Scan for the cell matching the given text and deliver its (X, Y) coordinate at center. 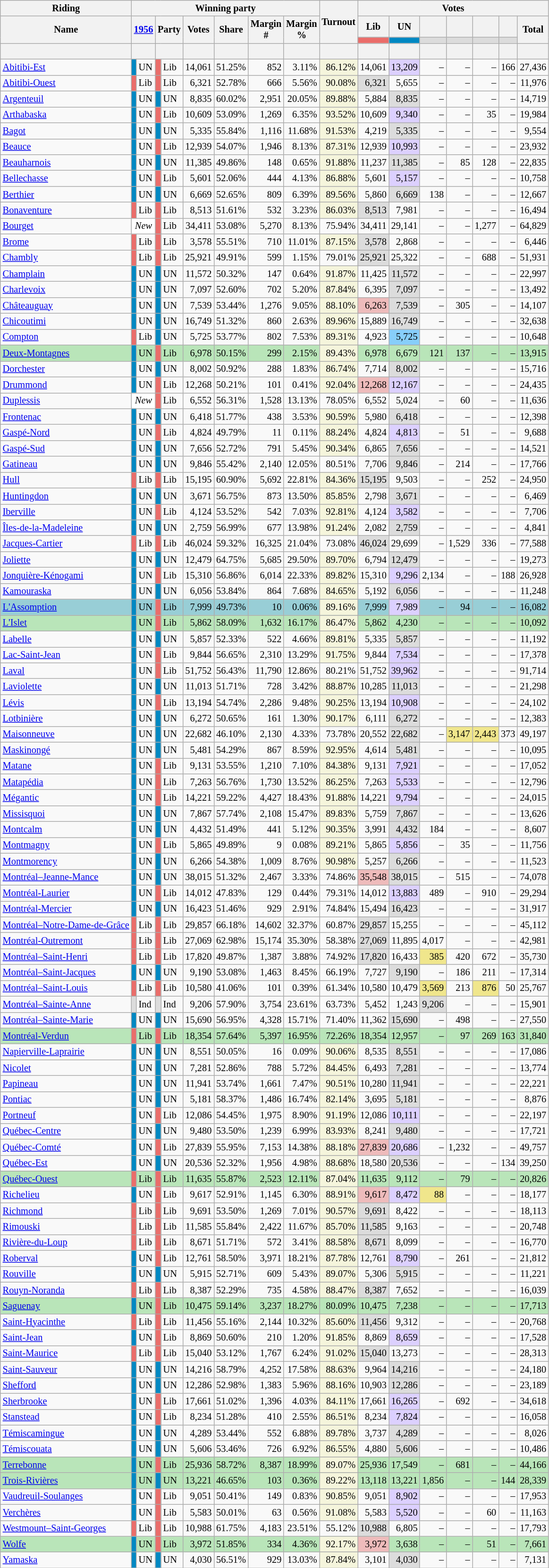
L'Assomption (66, 607)
60.02% (231, 99)
Roberval (66, 1258)
1.15% (301, 258)
51.28% (231, 1417)
1,463 (266, 973)
88.24% (339, 432)
6.24% (301, 1353)
7,989 (405, 607)
55.51% (231, 242)
11,248 (533, 591)
Joliette (66, 560)
16 (266, 1052)
54.45% (231, 1115)
7,652 (405, 1290)
6.88% (301, 1433)
11,237 (373, 162)
9,340 (405, 115)
5.45% (301, 448)
89.88% (339, 99)
12,398 (533, 417)
1,387 (266, 956)
710 (266, 242)
10,280 (373, 1083)
Chambly (66, 258)
39,962 (405, 671)
542 (266, 512)
3,147 (459, 734)
59.14% (231, 1306)
21.04% (301, 544)
7,131 (533, 1560)
1,975 (266, 1115)
Bagot (66, 131)
0.65% (301, 162)
87.15% (339, 242)
Papineau (66, 1083)
788 (266, 1068)
Champlain (66, 274)
4,813 (405, 432)
50.65% (231, 718)
12,667 (533, 194)
138 (433, 194)
L'Islet (66, 623)
Napierville-Laprairie (66, 1052)
Bellechasse (66, 178)
16,494 (533, 210)
Montréal-Verdun (66, 1036)
27,436 (533, 67)
Montréal-Mercier (66, 909)
50.32% (231, 274)
55.12% (339, 1528)
5,452 (373, 1004)
867 (266, 750)
92.95% (339, 750)
12,957 (405, 1036)
61.75% (231, 1528)
1,210 (266, 766)
74.92% (339, 956)
92.81% (339, 512)
Margin# (266, 30)
17,766 (533, 464)
166 (508, 67)
Kamouraska (66, 591)
51.46% (231, 909)
58.09% (231, 623)
17,713 (533, 1306)
61.34% (339, 988)
84.38% (339, 766)
802 (266, 337)
55.87% (231, 1179)
56.43% (231, 671)
5,759 (373, 813)
88.91% (339, 1195)
552 (266, 1433)
Margin% (301, 30)
25,322 (405, 258)
91.87% (339, 274)
56.31% (231, 401)
50.92% (231, 369)
26,928 (533, 575)
7,238 (405, 1306)
210 (266, 1338)
27,550 (533, 1020)
97 (459, 1036)
Îles-de-la-Madeleine (66, 528)
84.65% (339, 591)
86.51% (339, 1417)
5,024 (405, 401)
13.29% (301, 655)
90.57% (339, 1211)
11,895 (405, 940)
1,232 (459, 1147)
17.58% (301, 1369)
12,383 (533, 718)
84.45% (339, 1068)
7.47% (301, 1083)
35,730 (533, 956)
5.12% (301, 830)
90.35% (339, 830)
53.09% (231, 115)
3,101 (373, 1560)
Laviolette (66, 687)
25,767 (533, 988)
Stanstead (66, 1417)
84.11% (339, 1401)
6.30% (301, 1195)
74.84% (339, 909)
7,661 (533, 1544)
305 (459, 305)
1,009 (266, 861)
14.38% (301, 1147)
79.01% (339, 258)
7.10% (301, 766)
11.01% (301, 242)
16.95% (301, 1036)
90.08% (339, 83)
0.11% (301, 432)
Rivière-du-Loup (66, 1242)
Montmagny (66, 845)
7.68% (301, 591)
89.16% (339, 607)
2,310 (266, 655)
16.74% (301, 1099)
35.30% (301, 940)
94 (459, 607)
7.53% (301, 337)
Lotbinière (66, 718)
1,145 (266, 1195)
6.35% (301, 115)
52.33% (231, 639)
5,655 (405, 83)
11,163 (533, 1512)
9,964 (373, 1369)
85.60% (339, 1322)
8,876 (533, 1099)
17,549 (405, 1465)
0.36% (301, 1481)
1.30% (301, 718)
1,632 (266, 623)
17,378 (533, 655)
Iberville (66, 512)
49.79% (231, 432)
89.21% (339, 845)
Québec-Centre (66, 1131)
1,767 (266, 1353)
186 (459, 973)
Verchères (66, 1512)
1,243 (405, 1004)
50.41% (231, 1496)
Témiscamingue (66, 1433)
0.39% (301, 988)
Terrebonne (66, 1465)
12.05% (301, 464)
52.98% (231, 1385)
599 (266, 258)
17,052 (533, 766)
Rouyn-Noranda (66, 1290)
15.47% (301, 813)
56.65% (231, 655)
Winning party (226, 8)
90.51% (339, 1083)
39,250 (533, 1163)
54.74% (231, 703)
11,523 (533, 861)
53.84% (231, 591)
14,521 (533, 448)
2.91% (301, 909)
24,102 (533, 703)
149 (266, 1496)
7.03% (301, 512)
73.08% (339, 544)
58.79% (231, 1369)
Matapédia (66, 782)
13.52% (301, 782)
88.10% (339, 305)
129 (266, 893)
5.56% (301, 83)
16,058 (533, 1417)
12.11% (301, 1179)
91.75% (339, 655)
50.21% (231, 385)
15,174 (266, 940)
6.39% (301, 194)
72.26% (339, 1036)
89.81% (339, 639)
15,901 (533, 1004)
4.13% (301, 178)
15,255 (405, 925)
9,688 (533, 432)
91.24% (339, 528)
Turnout (339, 22)
58.50% (231, 1258)
91.85% (339, 1338)
334 (266, 1544)
32.37% (301, 925)
8,026 (533, 1433)
35,548 (373, 877)
5,692 (266, 480)
Saint-Hyacinthe (66, 1322)
410 (266, 1417)
532 (266, 210)
24,180 (533, 1369)
Dorchester (66, 369)
17,721 (533, 1131)
2,140 (266, 464)
5.72% (301, 1068)
2,082 (373, 528)
93.52% (339, 115)
Total (533, 30)
4,328 (266, 1020)
3,569 (433, 988)
54.07% (231, 147)
5,884 (373, 99)
20,686 (405, 1147)
1,116 (266, 131)
89.82% (339, 575)
10,285 (373, 687)
52.86% (231, 1068)
56.86% (231, 575)
128 (486, 162)
0.44% (301, 893)
2,286 (266, 703)
29,699 (405, 544)
Berthier (66, 194)
Montréal-Outremont (66, 940)
148 (266, 162)
16,325 (266, 544)
89.83% (339, 813)
87.78% (339, 1258)
51,931 (533, 258)
49.86% (231, 162)
134 (508, 1163)
90.59% (339, 417)
66.18% (231, 925)
1,486 (266, 1099)
Québec-Comté (66, 1147)
2.55% (301, 1417)
5,157 (405, 178)
9,554 (533, 131)
90.34% (339, 448)
Québec-Ouest (66, 1179)
13,626 (533, 813)
88.16% (339, 1385)
Québec-Est (66, 1163)
Richelieu (66, 1195)
4,183 (266, 1528)
9,794 (405, 798)
Duplessis (66, 401)
11,756 (533, 845)
6,865 (373, 448)
Abitibi-Ouest (66, 83)
19,984 (533, 115)
59.32% (231, 544)
Beauce (66, 147)
873 (266, 496)
90.25% (339, 703)
Deux-Montagnes (66, 353)
Montmorency (66, 861)
147 (266, 274)
Lac-Saint-Jean (66, 655)
12,167 (405, 385)
89.31% (339, 337)
2,130 (266, 734)
4.98% (301, 1163)
Wolfe (66, 1544)
728 (266, 687)
56.76% (231, 782)
Huntingdon (66, 496)
13,209 (405, 67)
23,932 (533, 147)
Labelle (66, 639)
7,824 (405, 1417)
5,860 (373, 194)
51.25% (231, 67)
864 (266, 591)
9,112 (405, 1179)
5.20% (301, 289)
89.43% (339, 353)
5.43% (301, 1274)
79 (459, 1179)
213 (459, 988)
692 (459, 1401)
Hull (66, 480)
8.45% (301, 973)
Mégantic (66, 798)
Party (169, 30)
3,754 (266, 1004)
7,921 (405, 766)
Montréal–Sainte-Marie (66, 1020)
1.83% (301, 369)
7,714 (373, 369)
11,192 (533, 639)
51.77% (231, 417)
Frontenac (66, 417)
14,719 (533, 99)
16,265 (405, 1401)
44,166 (533, 1465)
24,950 (533, 480)
Trois-Rivières (66, 1481)
6,805 (405, 1528)
89.96% (339, 321)
1,276 (266, 305)
702 (266, 289)
16.17% (301, 623)
13,118 (373, 1481)
6,446 (533, 242)
4.58% (301, 1290)
144 (508, 1481)
14,107 (533, 305)
92.04% (339, 385)
9,503 (405, 480)
50.15% (231, 353)
59.22% (231, 798)
10,095 (533, 750)
2.63% (301, 321)
Montréal-Laurier (66, 893)
11,362 (373, 1020)
2,523 (266, 1179)
0.06% (301, 607)
60.90% (231, 480)
17,793 (533, 1528)
9,163 (405, 1226)
Montréal–Notre-Dame-de-Grâce (66, 925)
89.22% (339, 1481)
20,826 (533, 1179)
4,427 (266, 798)
0.09% (301, 1052)
51.61% (231, 210)
13.03% (301, 1560)
58.72% (231, 1465)
3.53% (301, 417)
11,790 (266, 671)
Jacques-Cartier (66, 544)
17,953 (533, 1496)
56.95% (231, 1020)
42,981 (533, 940)
5,980 (373, 417)
52.78% (231, 83)
18,580 (373, 1163)
211 (486, 973)
18.99% (301, 1465)
16,770 (533, 1242)
677 (266, 528)
49,757 (533, 1147)
Saint-Maurice (66, 1353)
522 (266, 639)
55.42% (231, 464)
6,014 (266, 575)
53.55% (231, 766)
441 (266, 830)
52.06% (231, 178)
188 (508, 575)
83.93% (339, 1131)
299 (266, 353)
13.50% (301, 496)
87.04% (339, 1179)
11 (266, 432)
Lévis (66, 703)
10,111 (405, 1115)
47.83% (231, 893)
9.48% (301, 703)
31,917 (533, 909)
Gaspé-Nord (66, 432)
809 (266, 194)
5,533 (405, 782)
3.42% (301, 687)
80.09% (339, 1306)
6,111 (373, 718)
16,082 (533, 607)
17,528 (533, 1338)
5,270 (266, 226)
8,790 (405, 1258)
3,971 (266, 1258)
8,659 (405, 1338)
10,908 (405, 703)
20,768 (533, 1322)
Laval (66, 671)
13.98% (301, 528)
3,737 (373, 1433)
57.74% (231, 813)
137 (459, 353)
49.89% (231, 845)
Vaudreuil-Soulanges (66, 1496)
876 (486, 988)
92.17% (339, 1544)
Charlevoix (66, 289)
7,981 (405, 210)
16,433 (405, 956)
9 (266, 845)
5,397 (266, 1036)
7,153 (266, 1147)
66.19% (339, 973)
75.94% (339, 226)
2.15% (301, 353)
4,841 (533, 528)
Saguenay (66, 1306)
Argenteuil (66, 99)
1,730 (266, 782)
88.18% (339, 1147)
1,661 (266, 1083)
41.06% (231, 988)
18,177 (533, 1195)
88.47% (339, 1290)
0.08% (301, 845)
Gatineau (66, 464)
3.23% (301, 210)
688 (486, 258)
88.63% (339, 1369)
9,312 (405, 1322)
11,976 (533, 83)
17,086 (533, 1052)
214 (459, 464)
23.61% (301, 1004)
89.70% (339, 560)
34,618 (533, 1401)
52.91% (231, 1195)
8.90% (301, 1115)
0.41% (301, 385)
Sherbrooke (66, 1401)
Montréal–Jeanne-Mance (66, 877)
52.71% (231, 1274)
Rouville (66, 1274)
32,638 (533, 321)
60.87% (339, 925)
9,296 (405, 575)
91.08% (339, 1512)
19,273 (533, 560)
1,396 (266, 1401)
2,134 (433, 575)
184 (433, 830)
45,112 (533, 925)
79.31% (339, 893)
Compton (66, 337)
22,197 (533, 1115)
4,230 (405, 623)
4.66% (301, 639)
77,588 (533, 544)
1,383 (266, 1385)
63.73% (339, 1004)
50.05% (231, 1052)
Jonquière-Kénogami (66, 575)
5,257 (373, 861)
Saint-Sauveur (66, 1369)
13,492 (533, 289)
336 (486, 544)
Rimouski (66, 1226)
Montréal–Saint-Henri (66, 956)
86.88% (339, 178)
57.90% (231, 1004)
288 (266, 369)
51.02% (231, 1401)
10,758 (533, 178)
10,092 (533, 623)
55.95% (231, 1147)
4,017 (433, 940)
53.74% (231, 1083)
49.87% (231, 956)
53.46% (231, 1449)
15,716 (533, 369)
Arthabaska (66, 115)
10,486 (533, 1449)
Bonaventure (66, 210)
Missisquoi (66, 813)
Matane (66, 766)
18.27% (301, 1306)
1.20% (301, 1338)
Châteauguay (66, 305)
1,528 (266, 401)
3,695 (373, 1099)
4,880 (373, 1449)
2,443 (486, 734)
22.81% (301, 480)
28,313 (533, 1353)
20,748 (533, 1226)
80.51% (339, 464)
8,241 (373, 1131)
78.05% (339, 401)
5,192 (373, 591)
Bourget (66, 226)
261 (459, 1258)
672 (486, 956)
49.73% (231, 607)
7.01% (301, 1211)
89.56% (339, 194)
Abitibi-Est (66, 67)
1,277 (486, 226)
22,835 (533, 162)
14,602 (266, 925)
46.10% (231, 734)
3,638 (405, 1544)
52.32% (231, 1163)
269 (486, 1036)
73.78% (339, 734)
29,294 (533, 893)
161 (266, 718)
3.11% (301, 67)
4.03% (301, 1401)
1,239 (266, 1131)
21,298 (533, 687)
Nicolet (66, 1068)
8,902 (405, 1496)
18,113 (533, 1211)
3.41% (301, 1242)
5,306 (373, 1274)
9.05% (301, 305)
86.25% (339, 782)
10.32% (301, 1322)
Portneuf (66, 1115)
91,714 (533, 671)
1956 (144, 30)
54.29% (231, 750)
Gaspé-Sud (66, 448)
7,534 (405, 655)
10,648 (533, 337)
444 (266, 178)
2,422 (266, 1226)
Richmond (66, 1211)
88.68% (339, 1163)
49,197 (533, 734)
88.58% (339, 1242)
18.43% (301, 798)
10,479 (405, 988)
63 (266, 1512)
17,314 (533, 973)
85 (459, 162)
23,189 (533, 1385)
88 (433, 1195)
3.88% (301, 956)
Montréal–Sainte-Anne (66, 1004)
910 (486, 893)
53.12% (231, 1353)
2,868 (405, 242)
Maskinongé (66, 750)
Saint-Jean (66, 1338)
0.83% (301, 1496)
121 (433, 353)
8.59% (301, 750)
5,520 (405, 1512)
50 (508, 988)
4,614 (373, 750)
489 (433, 893)
7,727 (373, 973)
4,252 (266, 1369)
86.55% (339, 1449)
24,015 (533, 798)
13,915 (533, 353)
6,395 (373, 289)
71.40% (339, 1020)
13,774 (533, 1068)
791 (266, 448)
681 (459, 1465)
11.67% (301, 1226)
8,422 (405, 1211)
0.64% (301, 274)
666 (266, 83)
86.47% (339, 623)
373 (508, 734)
11,221 (533, 1274)
11,636 (533, 401)
252 (486, 480)
22,997 (533, 274)
498 (459, 1020)
2,108 (266, 813)
609 (266, 1274)
Témiscouata (66, 1449)
6,794 (373, 560)
Westmount–Saint-Georges (66, 1528)
Pontiac (66, 1099)
6,469 (533, 496)
86.03% (339, 210)
Drummond (66, 385)
18.21% (301, 1258)
15,889 (373, 321)
1,946 (266, 147)
23.51% (301, 1528)
5.96% (301, 1385)
3.33% (301, 877)
90.85% (339, 1496)
10 (266, 607)
58.38% (339, 940)
58.37% (231, 1099)
Maisonneuve (66, 734)
84.36% (339, 480)
62.98% (231, 940)
Montcalm (66, 830)
89.78% (339, 1433)
8,099 (405, 1242)
2,467 (266, 877)
735 (266, 1290)
49.91% (231, 258)
8.76% (301, 861)
6,263 (373, 305)
53.52% (231, 512)
29.50% (301, 560)
29,141 (405, 226)
572 (266, 1242)
385 (433, 956)
726 (266, 1449)
515 (459, 877)
55.16% (231, 1322)
Riding (66, 8)
Chicoutimi (66, 321)
46.65% (231, 1481)
64,829 (533, 226)
85.70% (339, 1226)
6,493 (373, 1068)
12.86% (301, 671)
91.53% (339, 131)
Shefford (66, 1385)
91.19% (339, 1115)
87.31% (339, 147)
21,812 (533, 1258)
3,237 (266, 1306)
86.12% (339, 67)
82.14% (339, 1099)
13,273 (405, 1353)
80.21% (339, 671)
31,840 (533, 1036)
0.56% (301, 1512)
53.77% (231, 337)
4,219 (373, 131)
420 (459, 956)
103 (266, 1481)
64.75% (231, 560)
163 (508, 1036)
91.02% (339, 1353)
3,991 (373, 830)
51.85% (231, 1544)
13.13% (301, 401)
86.74% (339, 369)
8,535 (373, 1052)
1,856 (433, 1481)
74.86% (339, 877)
2,144 (266, 1322)
3,582 (405, 512)
852 (266, 67)
2,798 (373, 496)
6.92% (301, 1449)
11,425 (373, 274)
88.87% (339, 687)
20,552 (373, 734)
Brome (66, 242)
54.38% (231, 861)
6,679 (405, 353)
4.36% (301, 1544)
56.75% (231, 496)
438 (266, 417)
4,923 (373, 337)
Name (66, 30)
11.68% (301, 131)
24,435 (533, 385)
74,078 (533, 877)
52.65% (231, 194)
8,472 (405, 1195)
52.60% (231, 289)
15.71% (301, 1020)
1,956 (266, 1163)
5,685 (266, 560)
Montréal–Saint-Jacques (66, 973)
16,039 (533, 1290)
52.72% (231, 448)
2,951 (266, 99)
12,796 (533, 782)
22,221 (533, 1083)
56.51% (231, 1560)
90.06% (339, 1052)
Yamaska (66, 1560)
6.99% (301, 1131)
20.05% (301, 99)
860 (266, 321)
4.33% (301, 734)
Montréal–Saint-Louis (66, 988)
13,883 (405, 893)
5,856 (405, 845)
50.01% (231, 1512)
56.99% (231, 528)
1,529 (459, 544)
Share (231, 30)
90.98% (339, 861)
57.64% (231, 1036)
51.49% (231, 830)
90.17% (339, 718)
8,607 (533, 830)
22.33% (301, 575)
Beauharnois (66, 162)
15,494 (373, 909)
10,993 (405, 147)
85.85% (339, 496)
28,339 (533, 1481)
10,903 (373, 1385)
50.60% (231, 1338)
52.29% (231, 1290)
